Output the [x, y] coordinate of the center of the cell containing the given text.  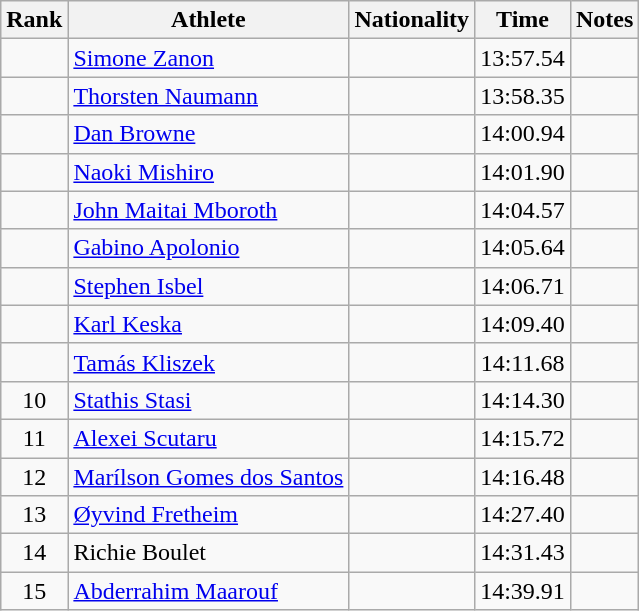
Abderrahim Maarouf [208, 591]
Naoki Mishiro [208, 172]
14:39.91 [523, 591]
Time [523, 20]
14:00.94 [523, 134]
14:01.90 [523, 172]
Gabino Apolonio [208, 248]
10 [34, 400]
14:16.48 [523, 477]
Notes [604, 20]
14:15.72 [523, 438]
12 [34, 477]
13:57.54 [523, 58]
Marílson Gomes dos Santos [208, 477]
14:14.30 [523, 400]
14:31.43 [523, 553]
Richie Boulet [208, 553]
14:06.71 [523, 286]
13 [34, 515]
14:09.40 [523, 324]
Stathis Stasi [208, 400]
11 [34, 438]
15 [34, 591]
Stephen Isbel [208, 286]
Nationality [412, 20]
14:27.40 [523, 515]
Dan Browne [208, 134]
Alexei Scutaru [208, 438]
Thorsten Naumann [208, 96]
Athlete [208, 20]
Simone Zanon [208, 58]
14:05.64 [523, 248]
14:04.57 [523, 210]
John Maitai Mboroth [208, 210]
13:58.35 [523, 96]
Karl Keska [208, 324]
14:11.68 [523, 362]
Rank [34, 20]
Tamás Kliszek [208, 362]
14 [34, 553]
Øyvind Fretheim [208, 515]
